From the cell containing the given text, extract its center point as [x, y] coordinate. 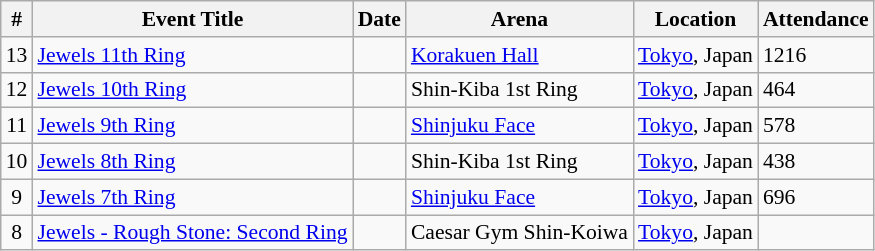
# [17, 19]
Jewels 10th Ring [192, 90]
8 [17, 233]
Korakuen Hall [520, 55]
Jewels 11th Ring [192, 55]
Attendance [816, 19]
438 [816, 162]
11 [17, 126]
Jewels 9th Ring [192, 126]
Arena [520, 19]
Caesar Gym Shin-Koiwa [520, 233]
10 [17, 162]
696 [816, 197]
464 [816, 90]
Date [380, 19]
13 [17, 55]
9 [17, 197]
Jewels - Rough Stone: Second Ring [192, 233]
Location [696, 19]
12 [17, 90]
Jewels 7th Ring [192, 197]
Event Title [192, 19]
Jewels 8th Ring [192, 162]
1216 [816, 55]
578 [816, 126]
